Pinpoint the cell where the given text exists, returning its [x, y] midpoint coordinate. 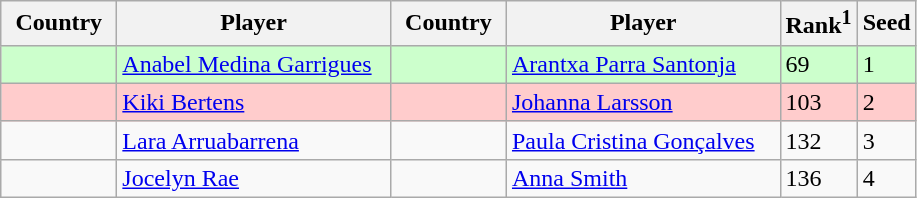
Arantxa Parra Santonja [643, 64]
Kiki Bertens [254, 102]
Johanna Larsson [643, 102]
Anabel Medina Garrigues [254, 64]
136 [818, 178]
1 [886, 64]
Jocelyn Rae [254, 178]
Rank1 [818, 24]
Paula Cristina Gonçalves [643, 140]
Seed [886, 24]
Lara Arruabarrena [254, 140]
132 [818, 140]
3 [886, 140]
69 [818, 64]
2 [886, 102]
103 [818, 102]
Anna Smith [643, 178]
4 [886, 178]
